Return (X, Y) of the center of cell containing provided text 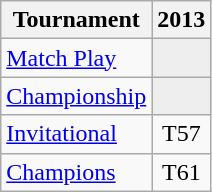
Championship (76, 96)
Match Play (76, 58)
T57 (182, 134)
Tournament (76, 20)
Invitational (76, 134)
2013 (182, 20)
Champions (76, 172)
T61 (182, 172)
